Locate the cell with the specified text and output its (x, y) center coordinate. 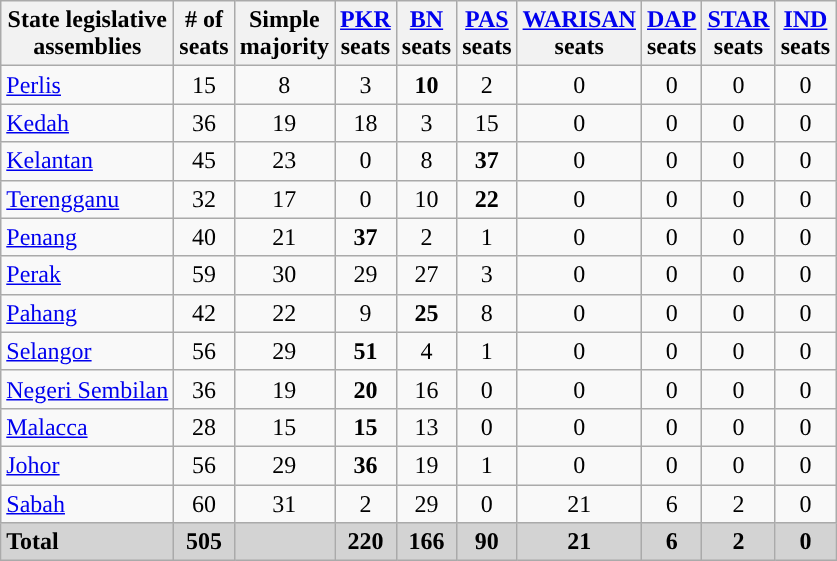
45 (204, 161)
Kedah (88, 123)
Terengganu (88, 199)
4 (426, 351)
166 (426, 542)
Kelantan (88, 161)
23 (284, 161)
DAPseats (671, 34)
505 (204, 542)
INDseats (805, 34)
Pahang (88, 313)
Sabah (88, 503)
32 (204, 199)
42 (204, 313)
Simplemajority (284, 34)
WARISANseats (579, 34)
27 (426, 275)
90 (487, 542)
13 (426, 427)
9 (366, 313)
Johor (88, 465)
Negeri Sembilan (88, 389)
State legislativeassemblies (88, 34)
60 (204, 503)
# ofseats (204, 34)
28 (204, 427)
220 (366, 542)
25 (426, 313)
Selangor (88, 351)
30 (284, 275)
18 (366, 123)
59 (204, 275)
31 (284, 503)
17 (284, 199)
Perak (88, 275)
Penang (88, 237)
20 (366, 389)
PKRseats (366, 34)
Total (88, 542)
40 (204, 237)
STARseats (738, 34)
BNseats (426, 34)
Perlis (88, 85)
16 (426, 389)
Malacca (88, 427)
51 (366, 351)
PASseats (487, 34)
